Output the (x, y) coordinate of the center of the cell containing the given text.  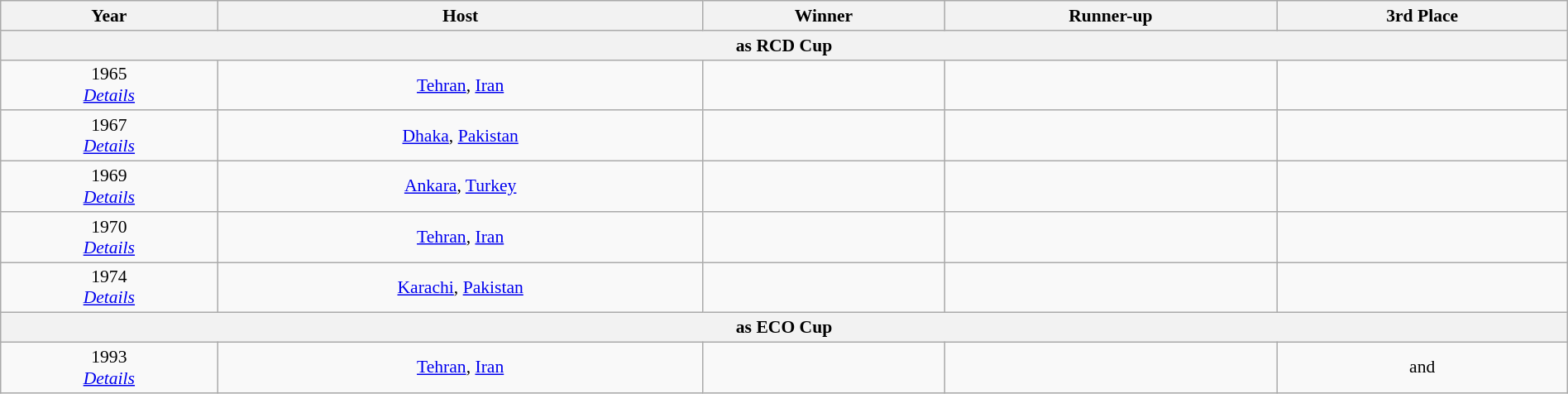
Ankara, Turkey (460, 187)
and (1422, 368)
Winner (824, 16)
Year (109, 16)
Runner-up (1111, 16)
Host (460, 16)
1969 Details (109, 187)
3rd Place (1422, 16)
Dhaka, Pakistan (460, 136)
as ECO Cup (784, 328)
Karachi, Pakistan (460, 288)
1974 Details (109, 288)
1970 Details (109, 237)
as RCD Cup (784, 46)
1993 Details (109, 368)
1967 Details (109, 136)
1965 Details (109, 84)
